Scan for the cell matching the given text and deliver its (x, y) coordinate at center. 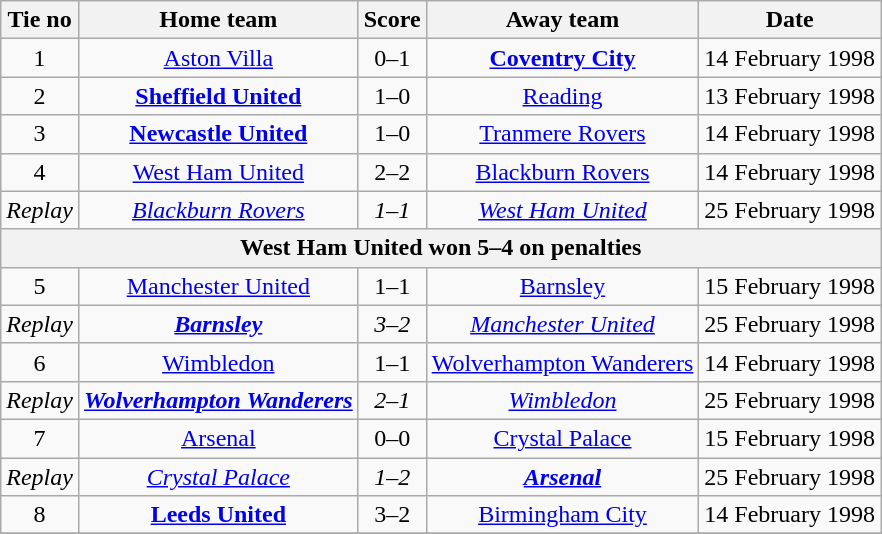
2–2 (392, 172)
8 (40, 515)
1–2 (392, 477)
0–0 (392, 438)
Score (392, 20)
7 (40, 438)
4 (40, 172)
Home team (218, 20)
Leeds United (218, 515)
Tie no (40, 20)
3 (40, 134)
2 (40, 96)
Away team (562, 20)
Birmingham City (562, 515)
6 (40, 362)
1 (40, 58)
5 (40, 286)
13 February 1998 (790, 96)
West Ham United won 5–4 on penalties (441, 248)
2–1 (392, 400)
Newcastle United (218, 134)
Sheffield United (218, 96)
Coventry City (562, 58)
Reading (562, 96)
Aston Villa (218, 58)
0–1 (392, 58)
Date (790, 20)
Tranmere Rovers (562, 134)
